Extract the (X, Y) coordinate from the center of the cell holding the provided text.  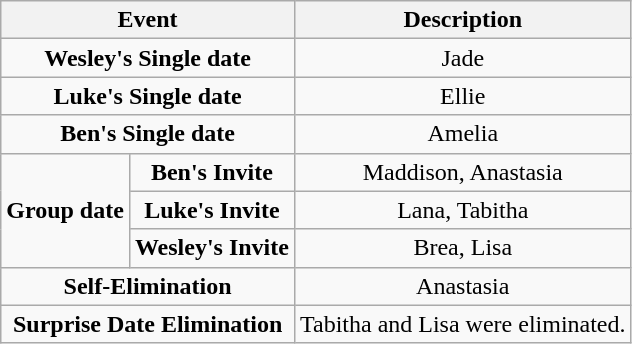
Brea, Lisa (462, 248)
Self-Elimination (148, 286)
Wesley's Invite (212, 248)
Luke's Single date (148, 96)
Description (462, 20)
Luke's Invite (212, 210)
Event (148, 20)
Wesley's Single date (148, 58)
Anastasia (462, 286)
Group date (66, 210)
Maddison, Anastasia (462, 172)
Ben's Single date (148, 134)
Ellie (462, 96)
Surprise Date Elimination (148, 324)
Amelia (462, 134)
Lana, Tabitha (462, 210)
Ben's Invite (212, 172)
Tabitha and Lisa were eliminated. (462, 324)
Jade (462, 58)
